Extract the [x, y] coordinate from the center of the cell holding the provided text.  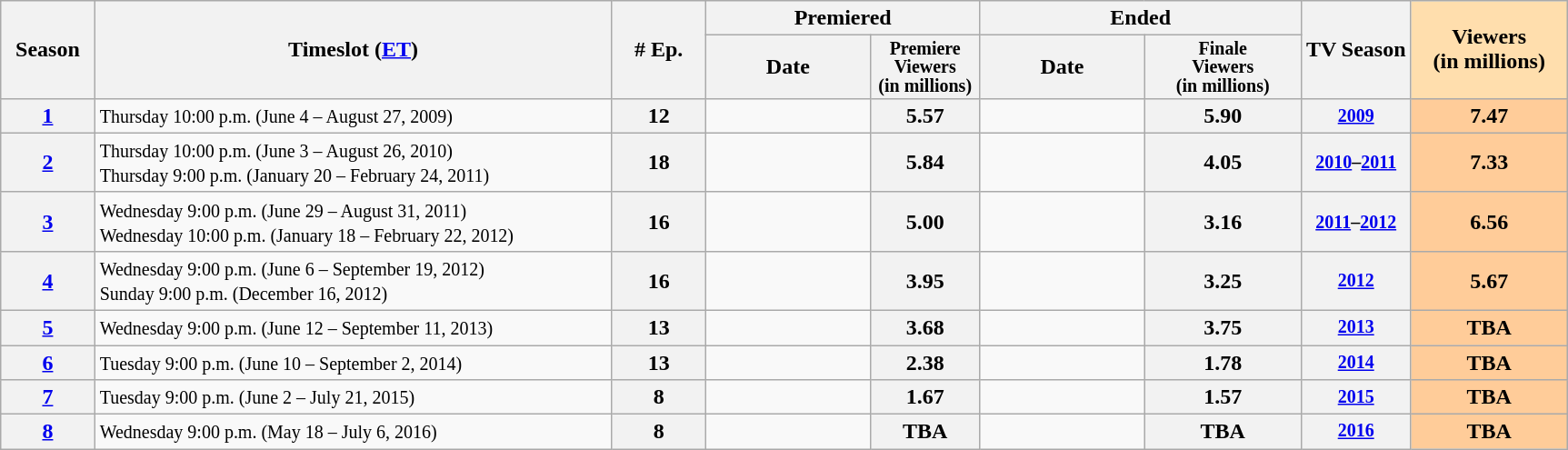
Premiered [843, 18]
3.75 [1223, 328]
2012 [1356, 280]
Thursday 10:00 p.m. (June 4 – August 27, 2009) [353, 115]
6.56 [1489, 222]
2010–2011 [1356, 162]
PremiereViewers(in millions) [925, 67]
Wednesday 9:00 p.m. (May 18 – July 6, 2016) [353, 432]
4 [47, 280]
2.38 [925, 363]
Timeslot (ET) [353, 50]
3 [47, 222]
3.16 [1223, 222]
7.47 [1489, 115]
2009 [1356, 115]
2 [47, 162]
5.84 [925, 162]
1.78 [1223, 363]
5.57 [925, 115]
3.68 [925, 328]
2011–2012 [1356, 222]
Thursday 10:00 p.m. (June 3 – August 26, 2010)Thursday 9:00 p.m. (January 20 – February 24, 2011) [353, 162]
7 [47, 397]
Ended [1140, 18]
5.67 [1489, 280]
Viewers(in millions) [1489, 50]
5.00 [925, 222]
Wednesday 9:00 p.m. (June 29 – August 31, 2011)Wednesday 10:00 p.m. (January 18 – February 22, 2012) [353, 222]
1 [47, 115]
3.25 [1223, 280]
6 [47, 363]
12 [658, 115]
5 [47, 328]
2013 [1356, 328]
Tuesday 9:00 p.m. (June 10 – September 2, 2014) [353, 363]
TV Season [1356, 50]
# Ep. [658, 50]
1.57 [1223, 397]
4.05 [1223, 162]
18 [658, 162]
Season [47, 50]
2014 [1356, 363]
Wednesday 9:00 p.m. (June 6 – September 19, 2012)Sunday 9:00 p.m. (December 16, 2012) [353, 280]
Wednesday 9:00 p.m. (June 12 – September 11, 2013) [353, 328]
FinaleViewers(in millions) [1223, 67]
Tuesday 9:00 p.m. (June 2 – July 21, 2015) [353, 397]
5.90 [1223, 115]
2015 [1356, 397]
3.95 [925, 280]
2016 [1356, 432]
1.67 [925, 397]
7.33 [1489, 162]
